Detect which cell encompasses the target text, then output its [X, Y] center coordinate. 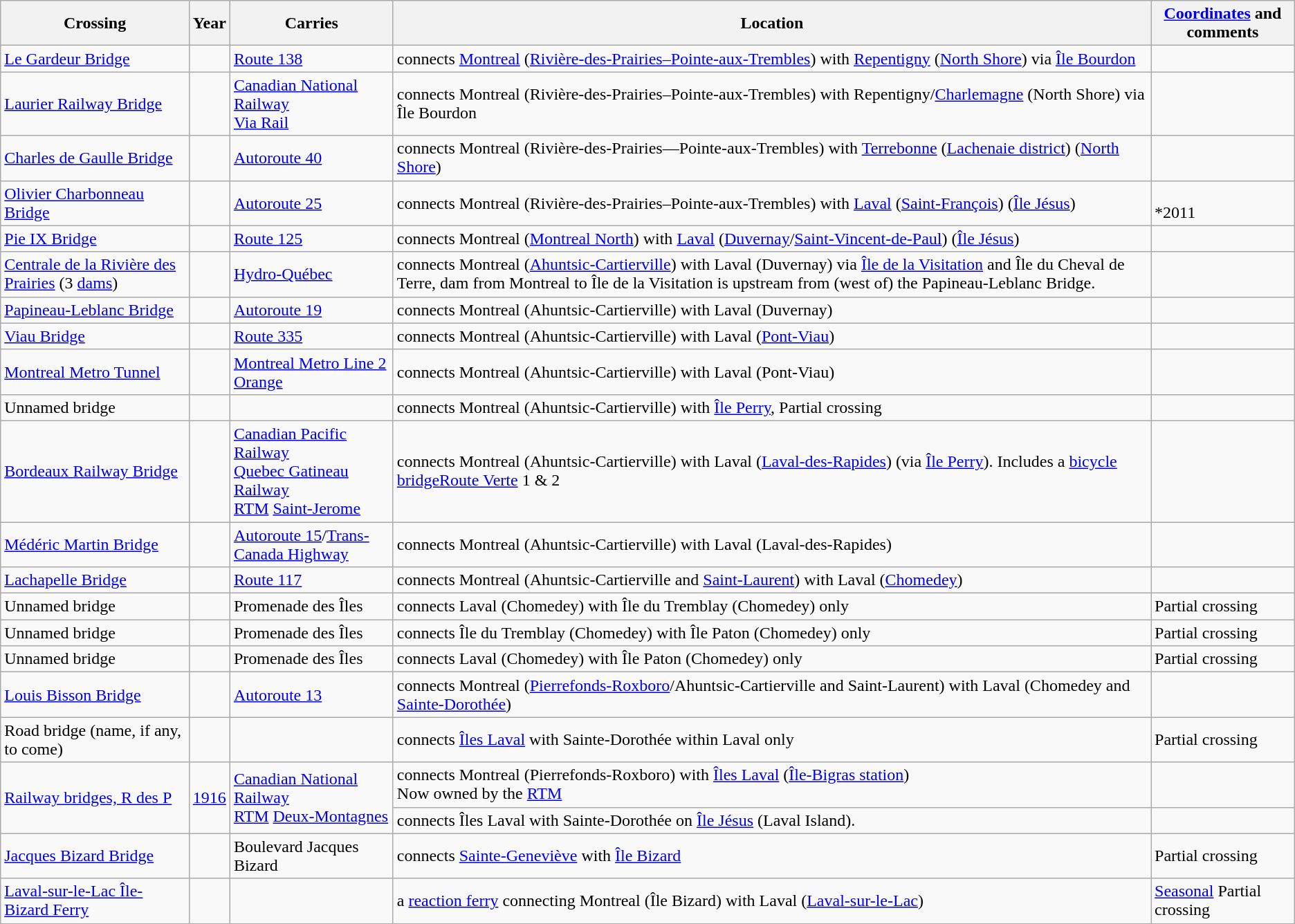
Route 138 [311, 59]
connects Laval (Chomedey) with Île Paton (Chomedey) only [772, 659]
connects Îles Laval with Sainte-Dorothée within Laval only [772, 740]
Viau Bridge [95, 336]
Jacques Bizard Bridge [95, 856]
Charles de Gaulle Bridge [95, 158]
Route 125 [311, 239]
Lachapelle Bridge [95, 580]
Autoroute 40 [311, 158]
Crossing [95, 24]
connects Montreal (Ahuntsic-Cartierville) with Laval (Laval-des-Rapides) (via Île Perry). Includes a bicycle bridgeRoute Verte 1 & 2 [772, 471]
Canadian National Railway RTM Deux-Montagnes [311, 798]
Road bridge (name, if any, to come) [95, 740]
Route 117 [311, 580]
Autoroute 25 [311, 203]
Canadian National Railway Via Rail [311, 104]
Laval-sur-le-Lac Île-Bizard Ferry [95, 900]
Canadian Pacific Railway Quebec Gatineau RailwayRTM Saint-Jerome [311, 471]
Louis Bisson Bridge [95, 694]
connects Île du Tremblay (Chomedey) with Île Paton (Chomedey) only [772, 633]
Railway bridges, R des P [95, 798]
Bordeaux Railway Bridge [95, 471]
connects Montreal (Ahuntsic-Cartierville) with Laval (Duvernay) [772, 310]
Olivier Charbonneau Bridge [95, 203]
Autoroute 13 [311, 694]
a reaction ferry connecting Montreal (Île Bizard) with Laval (Laval-sur-le-Lac) [772, 900]
connects Îles Laval with Sainte-Dorothée on Île Jésus (Laval Island). [772, 820]
Boulevard Jacques Bizard [311, 856]
Médéric Martin Bridge [95, 544]
connects Montreal (Rivière-des-Prairies–Pointe-aux-Trembles) with Repentigny (North Shore) via Île Bourdon [772, 59]
Papineau-Leblanc Bridge [95, 310]
Route 335 [311, 336]
Le Gardeur Bridge [95, 59]
connects Montreal (Pierrefonds-Roxboro/Ahuntsic-Cartierville and Saint-Laurent) with Laval (Chomedey and Sainte-Dorothée) [772, 694]
Coordinates and comments [1223, 24]
1916 [209, 798]
connects Laval (Chomedey) with Île du Tremblay (Chomedey) only [772, 607]
connects Montreal (Montreal North) with Laval (Duvernay/Saint-Vincent-de-Paul) (Île Jésus) [772, 239]
connects Montreal (Ahuntsic-Cartierville and Saint-Laurent) with Laval (Chomedey) [772, 580]
connects Montreal (Rivière-des-Prairies–Pointe-aux-Trembles) with Laval (Saint-François) (Île Jésus) [772, 203]
Seasonal Partial crossing [1223, 900]
Laurier Railway Bridge [95, 104]
connects Montreal (Pierrefonds-Roxboro) with Îles Laval (Île-Bigras station)Now owned by the RTM [772, 784]
*2011 [1223, 203]
connects Montreal (Ahuntsic-Cartierville) with Laval (Laval-des-Rapides) [772, 544]
Year [209, 24]
connects Montreal (Ahuntsic-Cartierville) with Île Perry, Partial crossing [772, 407]
Centrale de la Rivière des Prairies (3 dams) [95, 274]
Hydro-Québec [311, 274]
connects Sainte-Geneviève with Île Bizard [772, 856]
Pie IX Bridge [95, 239]
Montreal Metro Tunnel [95, 372]
Location [772, 24]
connects Montreal (Rivière-des-Prairies—Pointe-aux-Trembles) with Terrebonne (Lachenaie district) (North Shore) [772, 158]
connects Montreal (Rivière-des-Prairies–Pointe-aux-Trembles) with Repentigny/Charlemagne (North Shore) via Île Bourdon [772, 104]
Carries [311, 24]
Autoroute 19 [311, 310]
Autoroute 15/Trans-Canada Highway [311, 544]
Montreal Metro Line 2 Orange [311, 372]
